Capture the cell that displays the provided text and extract its (X, Y) central coordinate. 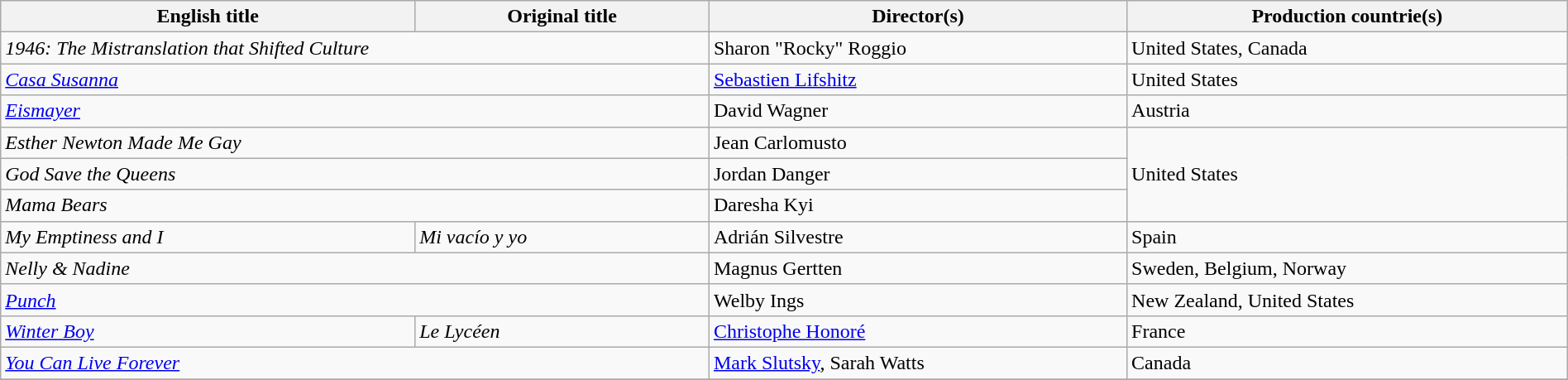
English title (208, 17)
My Emptiness and I (208, 237)
Punch (356, 300)
Sharon "Rocky" Roggio (918, 48)
Original title (562, 17)
David Wagner (918, 111)
Welby Ings (918, 300)
Sweden, Belgium, Norway (1348, 268)
Director(s) (918, 17)
Le Lycéen (562, 331)
You Can Live Forever (356, 363)
Casa Susanna (356, 79)
Mama Bears (356, 205)
New Zealand, United States (1348, 300)
Nelly & Nadine (356, 268)
Adrián Silvestre (918, 237)
Daresha Kyi (918, 205)
Magnus Gertten (918, 268)
Mi vacío y yo (562, 237)
Mark Slutsky, Sarah Watts (918, 363)
Spain (1348, 237)
Production countrie(s) (1348, 17)
Jean Carlomusto (918, 142)
Esther Newton Made Me Gay (356, 142)
Christophe Honoré (918, 331)
Austria (1348, 111)
Jordan Danger (918, 174)
Sebastien Lifshitz (918, 79)
God Save the Queens (356, 174)
Eismayer (356, 111)
France (1348, 331)
Winter Boy (208, 331)
United States, Canada (1348, 48)
Canada (1348, 363)
1946: The Mistranslation that Shifted Culture (356, 48)
